Pinpoint the cell where the given text exists, returning its [X, Y] midpoint coordinate. 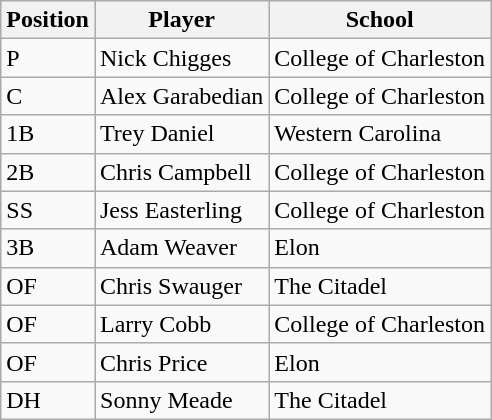
Alex Garabedian [181, 96]
Jess Easterling [181, 210]
Sonny Meade [181, 400]
Larry Cobb [181, 324]
Adam Weaver [181, 248]
3B [48, 248]
SS [48, 210]
Chris Campbell [181, 172]
Chris Price [181, 362]
Chris Swauger [181, 286]
C [48, 96]
Trey Daniel [181, 134]
Player [181, 20]
Western Carolina [380, 134]
School [380, 20]
Nick Chigges [181, 58]
P [48, 58]
Position [48, 20]
2B [48, 172]
1B [48, 134]
DH [48, 400]
